Identify which cell holds the provided text, then report its [X, Y] central coordinate. 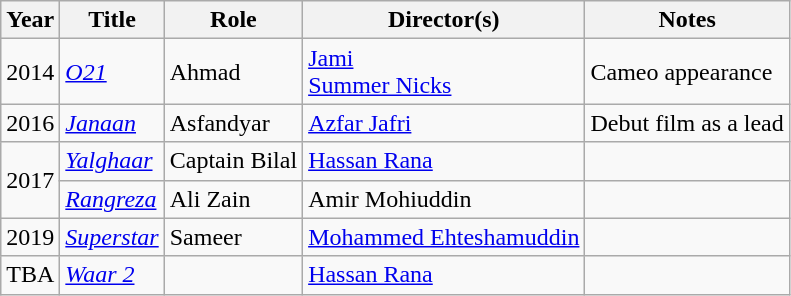
Debut film as a lead [687, 123]
Cameo appearance [687, 72]
Ali Zain [233, 199]
Ahmad [233, 72]
Year [30, 20]
JamiSummer Nicks [444, 72]
Notes [687, 20]
Superstar [112, 237]
Asfandyar [233, 123]
O21 [112, 72]
Title [112, 20]
Waar 2 [112, 275]
Mohammed Ehteshamuddin [444, 237]
Sameer [233, 237]
Azfar Jafri [444, 123]
Rangreza [112, 199]
Captain Bilal [233, 161]
2016 [30, 123]
Janaan [112, 123]
Director(s) [444, 20]
2019 [30, 237]
Role [233, 20]
2014 [30, 72]
TBA [30, 275]
Amir Mohiuddin [444, 199]
Yalghaar [112, 161]
2017 [30, 180]
